Return the [x, y] coordinate for the center point of the cell that contains the specified text.  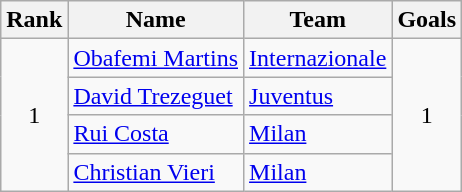
Rui Costa [156, 134]
Goals [427, 20]
Obafemi Martins [156, 58]
Christian Vieri [156, 172]
Team [318, 20]
Internazionale [318, 58]
Rank [34, 20]
Name [156, 20]
David Trezeguet [156, 96]
Juventus [318, 96]
